From the cell containing the given text, extract its center point as (x, y) coordinate. 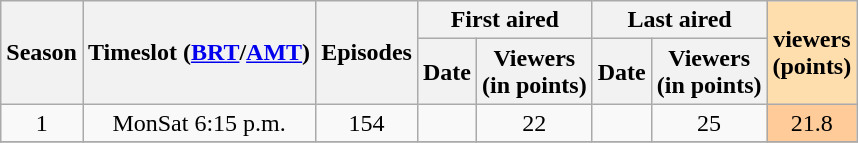
154 (367, 123)
Last aired (680, 20)
viewers (points) (812, 52)
First aired (504, 20)
1 (42, 123)
Episodes (367, 52)
22 (534, 123)
25 (709, 123)
Season (42, 52)
21.8 (812, 123)
Timeslot (BRT/AMT) (198, 52)
MonSat 6:15 p.m. (198, 123)
